Pinpoint the cell where the given text exists, returning its [x, y] midpoint coordinate. 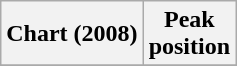
Chart (2008) [72, 34]
Peakposition [189, 34]
